Determine the [X, Y] coordinate at the center of the cell enclosing the given text.  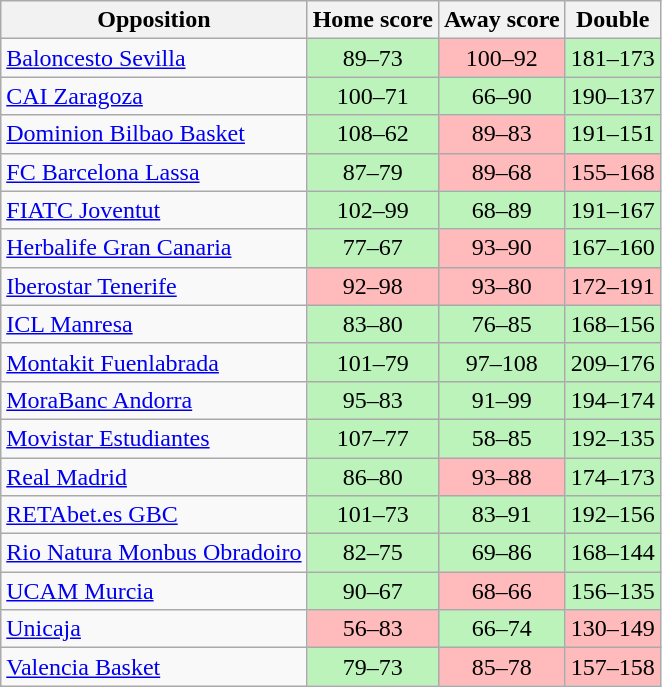
107–77 [372, 438]
66–74 [502, 629]
Real Madrid [154, 477]
168–156 [612, 324]
CAI Zaragoza [154, 96]
Baloncesto Sevilla [154, 58]
Double [612, 20]
155–168 [612, 172]
190–137 [612, 96]
156–135 [612, 591]
87–79 [372, 172]
Montakit Fuenlabrada [154, 362]
83–80 [372, 324]
Movistar Estudiantes [154, 438]
192–135 [612, 438]
76–85 [502, 324]
101–79 [372, 362]
Unicaja [154, 629]
157–158 [612, 667]
168–144 [612, 553]
Away score [502, 20]
108–62 [372, 134]
89–68 [502, 172]
93–80 [502, 286]
181–173 [612, 58]
58–85 [502, 438]
MoraBanc Andorra [154, 400]
Home score [372, 20]
79–73 [372, 667]
FC Barcelona Lassa [154, 172]
Opposition [154, 20]
86–80 [372, 477]
RETAbet.es GBC [154, 515]
83–91 [502, 515]
66–90 [502, 96]
FIATC Joventut [154, 210]
97–108 [502, 362]
89–83 [502, 134]
Herbalife Gran Canaria [154, 248]
209–176 [612, 362]
UCAM Murcia [154, 591]
191–167 [612, 210]
93–90 [502, 248]
130–149 [612, 629]
82–75 [372, 553]
194–174 [612, 400]
172–191 [612, 286]
192–156 [612, 515]
167–160 [612, 248]
68–66 [502, 591]
174–173 [612, 477]
Dominion Bilbao Basket [154, 134]
85–78 [502, 667]
191–151 [612, 134]
69–86 [502, 553]
100–92 [502, 58]
56–83 [372, 629]
Valencia Basket [154, 667]
93–88 [502, 477]
77–67 [372, 248]
92–98 [372, 286]
90–67 [372, 591]
102–99 [372, 210]
89–73 [372, 58]
95–83 [372, 400]
ICL Manresa [154, 324]
100–71 [372, 96]
101–73 [372, 515]
Rio Natura Monbus Obradoiro [154, 553]
91–99 [502, 400]
68–89 [502, 210]
Iberostar Tenerife [154, 286]
